Find where the given text appears and provide that cell's center as [X, Y] coordinate. 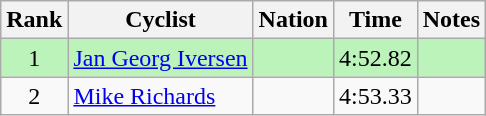
Jan Georg Iversen [160, 58]
2 [34, 96]
Rank [34, 20]
Mike Richards [160, 96]
Nation [293, 20]
Time [375, 20]
Notes [451, 20]
4:52.82 [375, 58]
4:53.33 [375, 96]
1 [34, 58]
Cyclist [160, 20]
